Output the (X, Y) coordinate of the center of the cell containing the given text.  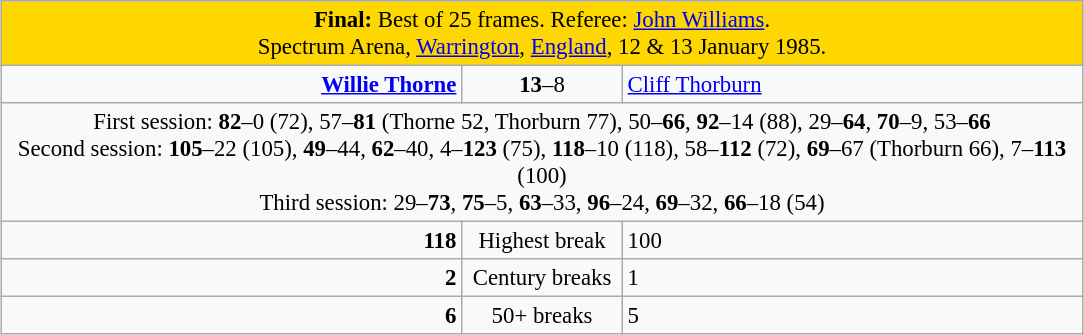
Century breaks (542, 278)
5 (852, 316)
100 (852, 241)
50+ breaks (542, 316)
2 (232, 278)
Highest break (542, 241)
6 (232, 316)
13–8 (542, 85)
118 (232, 241)
1 (852, 278)
Cliff Thorburn (852, 85)
Final: Best of 25 frames. Referee: John Williams. Spectrum Arena, Warrington, England, 12 & 13 January 1985. (542, 34)
Willie Thorne (232, 85)
